Determine the (x, y) coordinate at the center of the cell enclosing the given text.  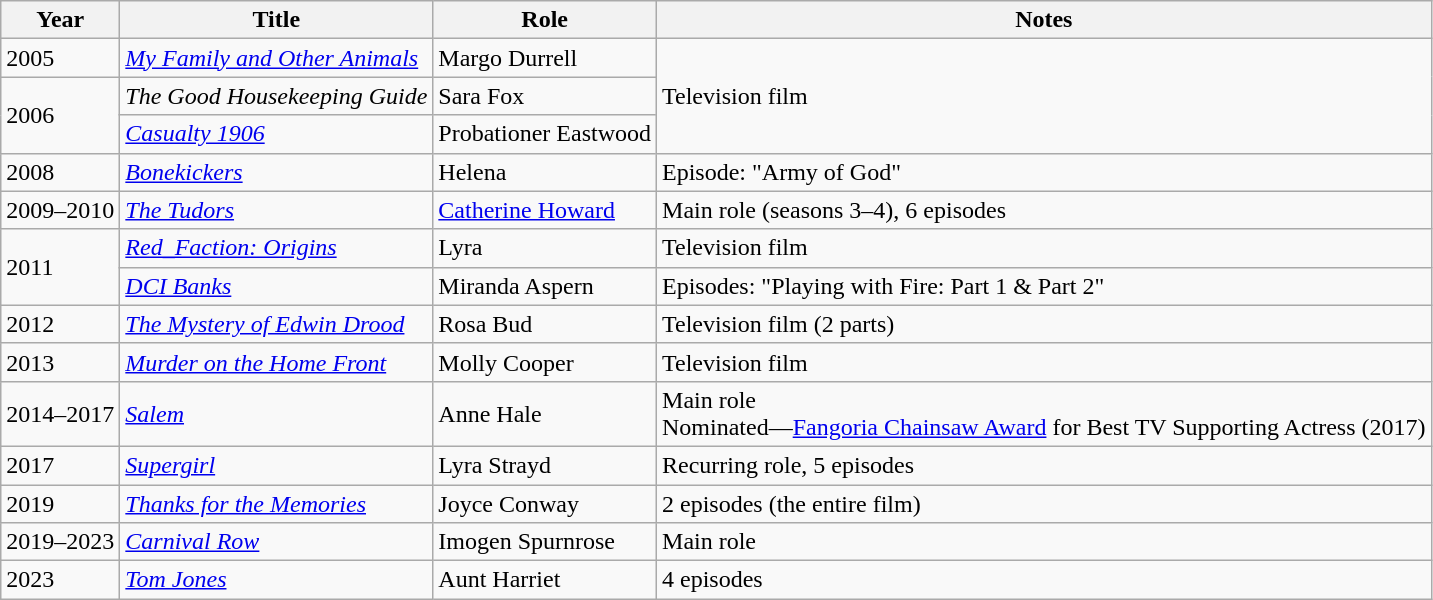
2005 (60, 58)
Miranda Aspern (545, 286)
Anne Hale (545, 414)
Main role (seasons 3–4), 6 episodes (1044, 210)
The Mystery of Edwin Drood (276, 324)
2019–2023 (60, 542)
Tom Jones (276, 580)
2 episodes (the entire film) (1044, 503)
Red_Faction: Origins (276, 248)
2019 (60, 503)
Rosa Bud (545, 324)
Episodes: "Playing with Fire: Part 1 & Part 2" (1044, 286)
2017 (60, 465)
Aunt Harriet (545, 580)
Probationer Eastwood (545, 134)
4 episodes (1044, 580)
2006 (60, 115)
Casualty 1906 (276, 134)
The Good Housekeeping Guide (276, 96)
2012 (60, 324)
Sara Fox (545, 96)
Carnival Row (276, 542)
Main roleNominated—Fangoria Chainsaw Award for Best TV Supporting Actress (2017) (1044, 414)
2023 (60, 580)
Main role (1044, 542)
Role (545, 20)
My Family and Other Animals (276, 58)
Recurring role, 5 episodes (1044, 465)
2009–2010 (60, 210)
Catherine Howard (545, 210)
Episode: "Army of God" (1044, 172)
Joyce Conway (545, 503)
Title (276, 20)
2013 (60, 362)
The Tudors (276, 210)
DCI Banks (276, 286)
Margo Durrell (545, 58)
Bonekickers (276, 172)
Television film (2 parts) (1044, 324)
Notes (1044, 20)
Lyra (545, 248)
Murder on the Home Front (276, 362)
Thanks for the Memories (276, 503)
Lyra Strayd (545, 465)
Salem (276, 414)
2014–2017 (60, 414)
2008 (60, 172)
2011 (60, 267)
Molly Cooper (545, 362)
Imogen Spurnrose (545, 542)
Year (60, 20)
Helena (545, 172)
Supergirl (276, 465)
